Determine the [x, y] coordinate at the center of the cell enclosing the given text.  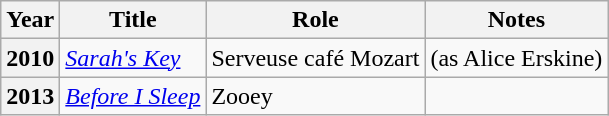
Sarah's Key [133, 58]
2010 [30, 58]
Serveuse café Mozart [316, 58]
Title [133, 20]
Before I Sleep [133, 96]
2013 [30, 96]
Notes [516, 20]
(as Alice Erskine) [516, 58]
Zooey [316, 96]
Year [30, 20]
Role [316, 20]
